Determine the [X, Y] coordinate at the center of the cell enclosing the given text.  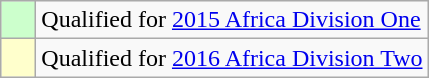
Qualified for 2015 Africa Division One [232, 20]
Qualified for 2016 Africa Division Two [232, 58]
